Output the [X, Y] coordinate of the center of the cell containing the given text.  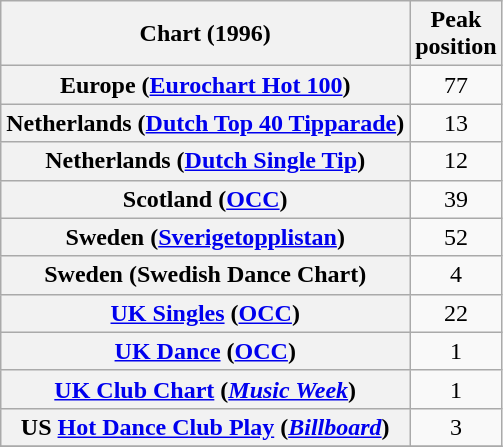
22 [456, 313]
Netherlands (Dutch Single Tip) [206, 161]
39 [456, 199]
UK Club Chart (Music Week) [206, 389]
13 [456, 123]
77 [456, 85]
Netherlands (Dutch Top 40 Tipparade) [206, 123]
Sweden (Sverigetopplistan) [206, 237]
Chart (1996) [206, 34]
Europe (Eurochart Hot 100) [206, 85]
4 [456, 275]
Scotland (OCC) [206, 199]
UK Singles (OCC) [206, 313]
52 [456, 237]
3 [456, 427]
US Hot Dance Club Play (Billboard) [206, 427]
Peakposition [456, 34]
Sweden (Swedish Dance Chart) [206, 275]
12 [456, 161]
UK Dance (OCC) [206, 351]
